Identify which cell holds the provided text, then report its (x, y) central coordinate. 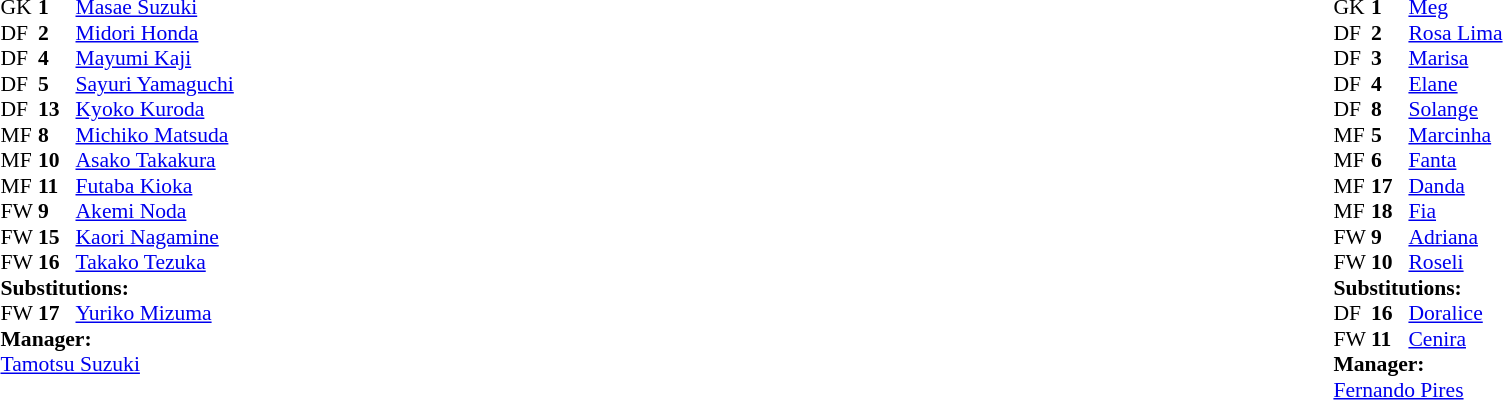
Akemi Noda (155, 211)
Midori Honda (155, 33)
Kaori Nagamine (155, 237)
Roseli (1455, 263)
6 (1390, 161)
Mayumi Kaji (155, 59)
Adriana (1455, 237)
Fanta (1455, 161)
Doralice (1455, 313)
Michiko Matsuda (155, 135)
Futaba Kioka (155, 186)
Rosa Lima (1455, 33)
Marcinha (1455, 135)
Cenira (1455, 339)
Danda (1455, 186)
Yuriko Mizuma (155, 313)
Asako Takakura (155, 161)
15 (57, 237)
Kyoko Kuroda (155, 109)
18 (1390, 211)
3 (1390, 59)
Takako Tezuka (155, 263)
Elane (1455, 84)
Sayuri Yamaguchi (155, 84)
Solange (1455, 109)
Tamotsu Suzuki (116, 365)
Marisa (1455, 59)
13 (57, 109)
Fia (1455, 211)
